Locate the cell with the specified text and output its (x, y) center coordinate. 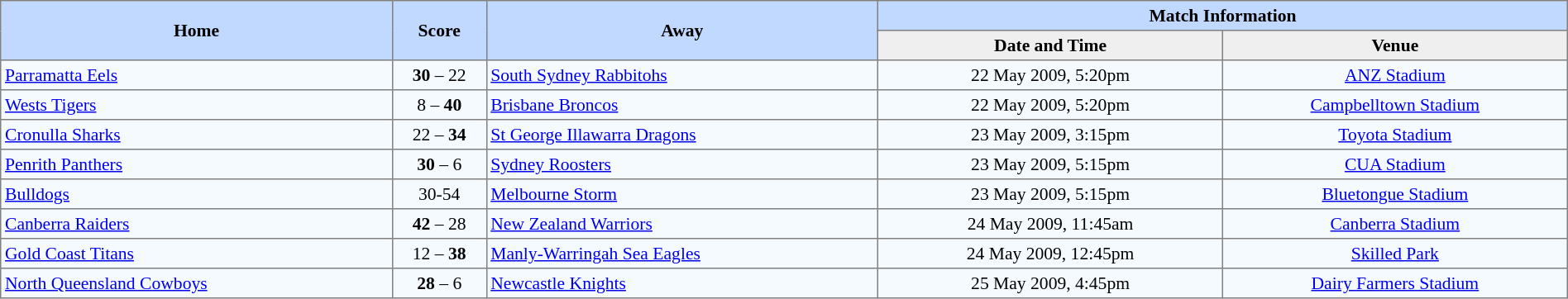
Gold Coast Titans (197, 254)
Penrith Panthers (197, 164)
Bluetongue Stadium (1394, 194)
Cronulla Sharks (197, 135)
8 – 40 (439, 105)
Canberra Raiders (197, 224)
Home (197, 31)
Away (682, 31)
24 May 2009, 12:45pm (1050, 254)
ANZ Stadium (1394, 75)
Toyota Stadium (1394, 135)
Manly-Warringah Sea Eagles (682, 254)
Score (439, 31)
22 – 34 (439, 135)
Sydney Roosters (682, 164)
30 – 6 (439, 164)
Venue (1394, 45)
New Zealand Warriors (682, 224)
Date and Time (1050, 45)
Melbourne Storm (682, 194)
12 – 38 (439, 254)
42 – 28 (439, 224)
Wests Tigers (197, 105)
Match Information (1223, 16)
Canberra Stadium (1394, 224)
CUA Stadium (1394, 164)
Parramatta Eels (197, 75)
30-54 (439, 194)
Newcastle Knights (682, 283)
28 – 6 (439, 283)
South Sydney Rabbitohs (682, 75)
23 May 2009, 3:15pm (1050, 135)
North Queensland Cowboys (197, 283)
24 May 2009, 11:45am (1050, 224)
25 May 2009, 4:45pm (1050, 283)
Campbelltown Stadium (1394, 105)
St George Illawarra Dragons (682, 135)
Dairy Farmers Stadium (1394, 283)
30 – 22 (439, 75)
Bulldogs (197, 194)
Skilled Park (1394, 254)
Brisbane Broncos (682, 105)
